Detect which cell encompasses the target text, then output its (x, y) center coordinate. 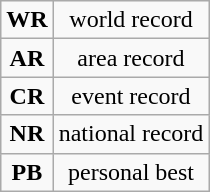
event record (131, 96)
national record (131, 134)
personal best (131, 172)
PB (27, 172)
CR (27, 96)
area record (131, 58)
WR (27, 20)
world record (131, 20)
AR (27, 58)
NR (27, 134)
